Return the (x, y) coordinate for the center point of the cell that contains the specified text.  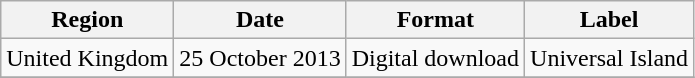
25 October 2013 (260, 58)
Date (260, 20)
Format (435, 20)
United Kingdom (88, 58)
Label (610, 20)
Digital download (435, 58)
Universal Island (610, 58)
Region (88, 20)
